Find where the given text appears and provide that cell's center as (X, Y) coordinate. 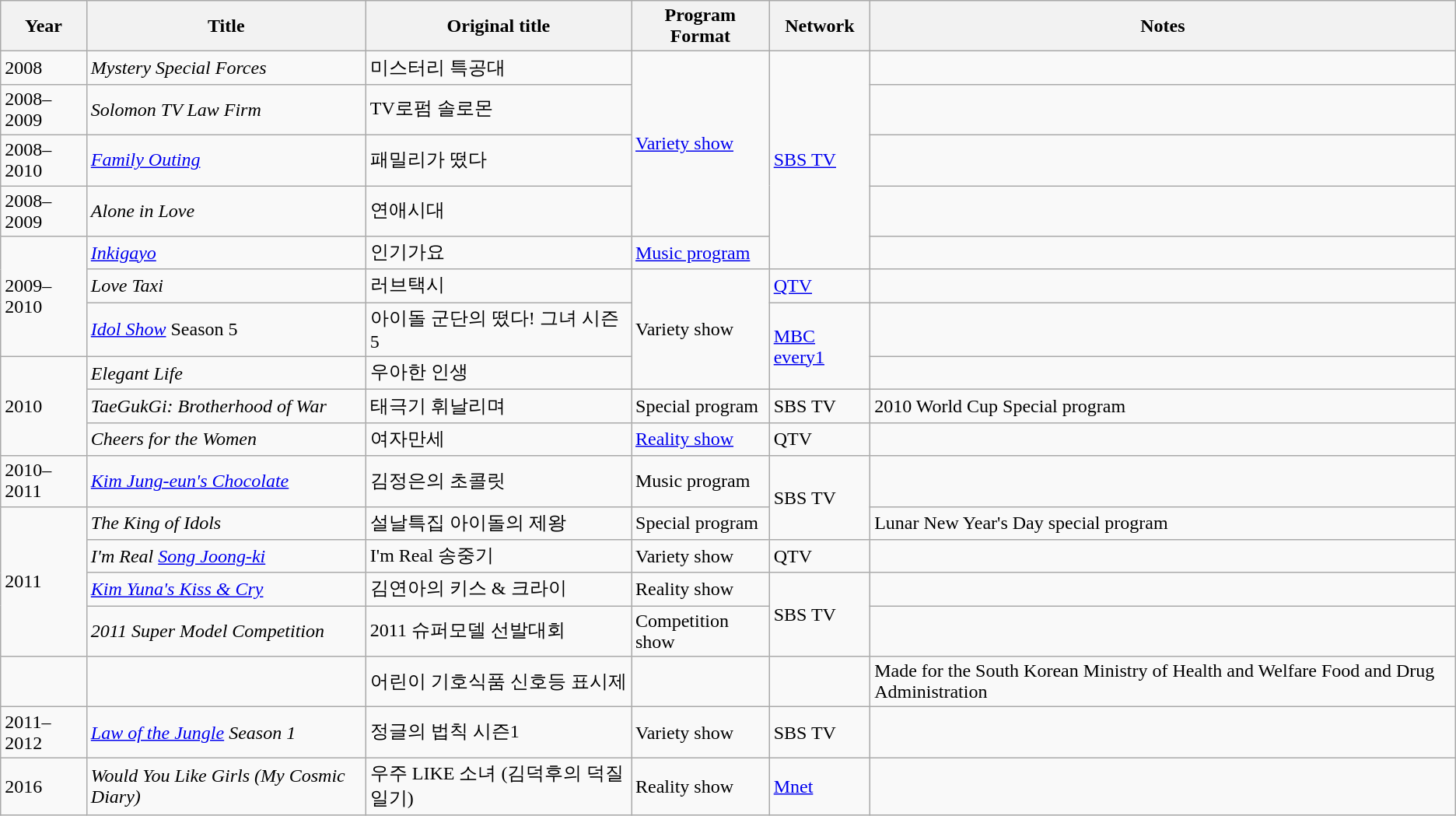
Program Format (701, 26)
Idol Show Season 5 (226, 330)
Title (226, 26)
Solomon TV Law Firm (226, 109)
TaeGukGi: Brotherhood of War (226, 406)
2010 World Cup Special program (1164, 406)
우주 LIKE 소녀 (김덕후의 덕질일기) (498, 786)
아이돌 군단의 떴다! 그녀 시즌5 (498, 330)
2011 (44, 582)
Elegant Life (226, 373)
Inkigayo (226, 254)
Notes (1164, 26)
Network (820, 26)
Alone in Love (226, 210)
인기가요 (498, 254)
MBC every1 (820, 346)
Kim Jung-eun's Chocolate (226, 481)
2011 Super Model Competition (226, 632)
태극기 휘날리며 (498, 406)
설날특집 아이돌의 제왕 (498, 523)
2009–2010 (44, 297)
Mystery Special Forces (226, 68)
2016 (44, 786)
러브택시 (498, 286)
김연아의 키스 & 크라이 (498, 590)
Made for the South Korean Ministry of Health and Welfare Food and Drug Administration (1164, 681)
Original title (498, 26)
Kim Yuna's Kiss & Cry (226, 590)
Family Outing (226, 160)
패밀리가 떴다 (498, 160)
연애시대 (498, 210)
I'm Real 송중기 (498, 557)
Lunar New Year's Day special program (1164, 523)
TV로펌 솔로몬 (498, 109)
미스터리 특공대 (498, 68)
Would You Like Girls (My Cosmic Diary) (226, 786)
어린이 기호식품 신호등 표시제 (498, 681)
2008 (44, 68)
2011 슈퍼모델 선발대회 (498, 632)
I'm Real Song Joong-ki (226, 557)
Competition show (701, 632)
Law of the Jungle Season 1 (226, 733)
Cheers for the Women (226, 439)
정글의 법칙 시즌1 (498, 733)
김정은의 초콜릿 (498, 481)
Year (44, 26)
The King of Idols (226, 523)
Love Taxi (226, 286)
Mnet (820, 786)
2008–2010 (44, 160)
2010–2011 (44, 481)
2010 (44, 406)
2011–2012 (44, 733)
여자만세 (498, 439)
우아한 인생 (498, 373)
